Output the (x, y) coordinate of the center of the cell containing the given text.  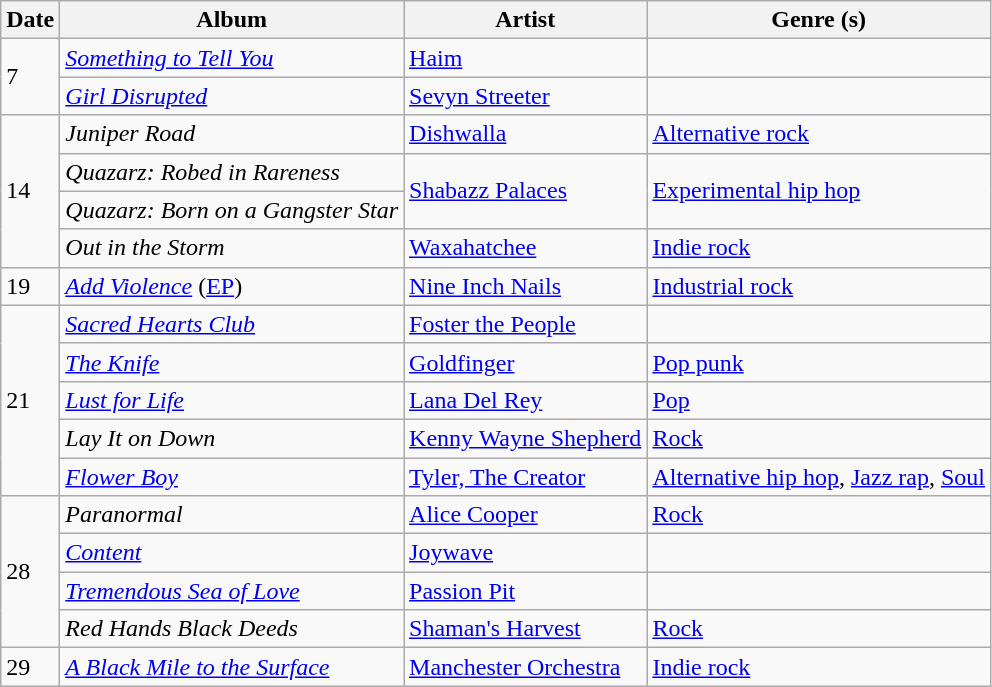
Paranormal (232, 515)
Tremendous Sea of Love (232, 591)
Shabazz Palaces (526, 191)
Joywave (526, 553)
Content (232, 553)
Sacred Hearts Club (232, 324)
Industrial rock (819, 286)
19 (30, 286)
Waxahatchee (526, 248)
Alternative hip hop, Jazz rap, Soul (819, 477)
Foster the People (526, 324)
Manchester Orchestra (526, 667)
14 (30, 191)
Tyler, The Creator (526, 477)
Pop (819, 400)
Add Violence (EP) (232, 286)
Something to Tell You (232, 58)
Album (232, 20)
Flower Boy (232, 477)
Experimental hip hop (819, 191)
A Black Mile to the Surface (232, 667)
Sevyn Streeter (526, 96)
7 (30, 77)
28 (30, 572)
Nine Inch Nails (526, 286)
Haim (526, 58)
Lay It on Down (232, 438)
Alice Cooper (526, 515)
Pop punk (819, 362)
Juniper Road (232, 134)
Shaman's Harvest (526, 629)
Red Hands Black Deeds (232, 629)
Passion Pit (526, 591)
Dishwalla (526, 134)
Alternative rock (819, 134)
Goldfinger (526, 362)
Genre (s) (819, 20)
Quazarz: Robed in Rareness (232, 172)
Out in the Storm (232, 248)
Date (30, 20)
Kenny Wayne Shepherd (526, 438)
Girl Disrupted (232, 96)
Lana Del Rey (526, 400)
21 (30, 400)
Quazarz: Born on a Gangster Star (232, 210)
The Knife (232, 362)
Lust for Life (232, 400)
Artist (526, 20)
29 (30, 667)
